Extract the [x, y] coordinate from the center of the cell holding the provided text.  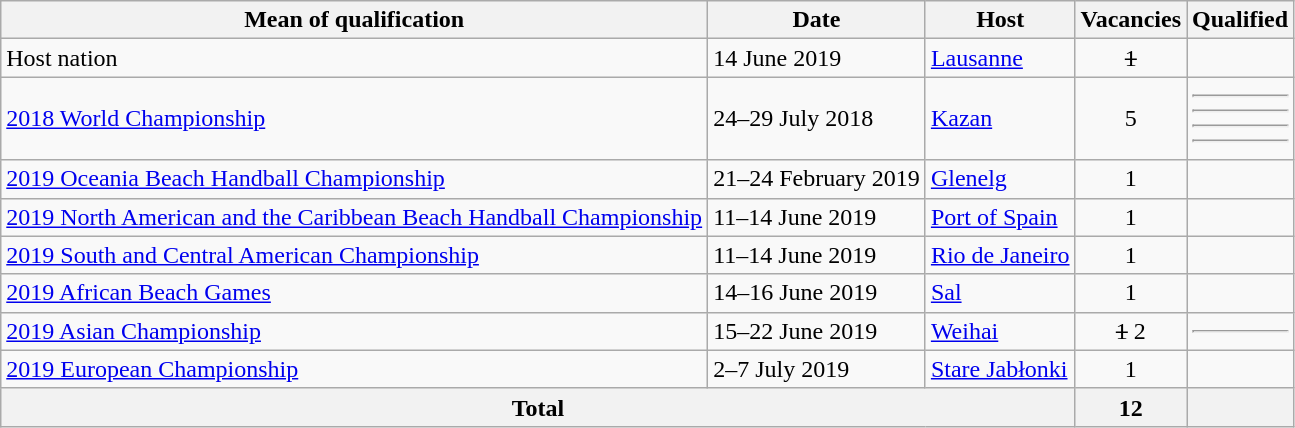
Stare Jabłonki [1000, 369]
2019 African Beach Games [354, 293]
14 June 2019 [817, 58]
Lausanne [1000, 58]
Rio de Janeiro [1000, 255]
2019 South and Central American Championship [354, 255]
2019 European Championship [354, 369]
12 [1131, 407]
Host [1000, 20]
15–22 June 2019 [817, 331]
Qualified [1240, 20]
Host nation [354, 58]
2018 World Championship [354, 118]
Vacancies [1131, 20]
Date [817, 20]
5 [1131, 118]
2019 Asian Championship [354, 331]
2019 Oceania Beach Handball Championship [354, 179]
Port of Spain [1000, 217]
Kazan [1000, 118]
2–7 July 2019 [817, 369]
24–29 July 2018 [817, 118]
21–24 February 2019 [817, 179]
2019 North American and the Caribbean Beach Handball Championship [354, 217]
Mean of qualification [354, 20]
Weihai [1000, 331]
Total [538, 407]
Glenelg [1000, 179]
1 2 [1131, 331]
Sal [1000, 293]
14–16 June 2019 [817, 293]
